Pinpoint the cell where the given text exists, returning its [X, Y] midpoint coordinate. 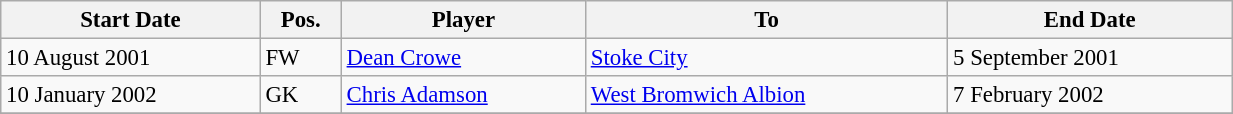
Chris Adamson [463, 95]
5 September 2001 [1090, 58]
10 January 2002 [130, 95]
Stoke City [766, 58]
West Bromwich Albion [766, 95]
Player [463, 20]
7 February 2002 [1090, 95]
GK [300, 95]
10 August 2001 [130, 58]
Start Date [130, 20]
Dean Crowe [463, 58]
Pos. [300, 20]
FW [300, 58]
To [766, 20]
End Date [1090, 20]
